Pinpoint the cell where the given text exists, returning its (X, Y) midpoint coordinate. 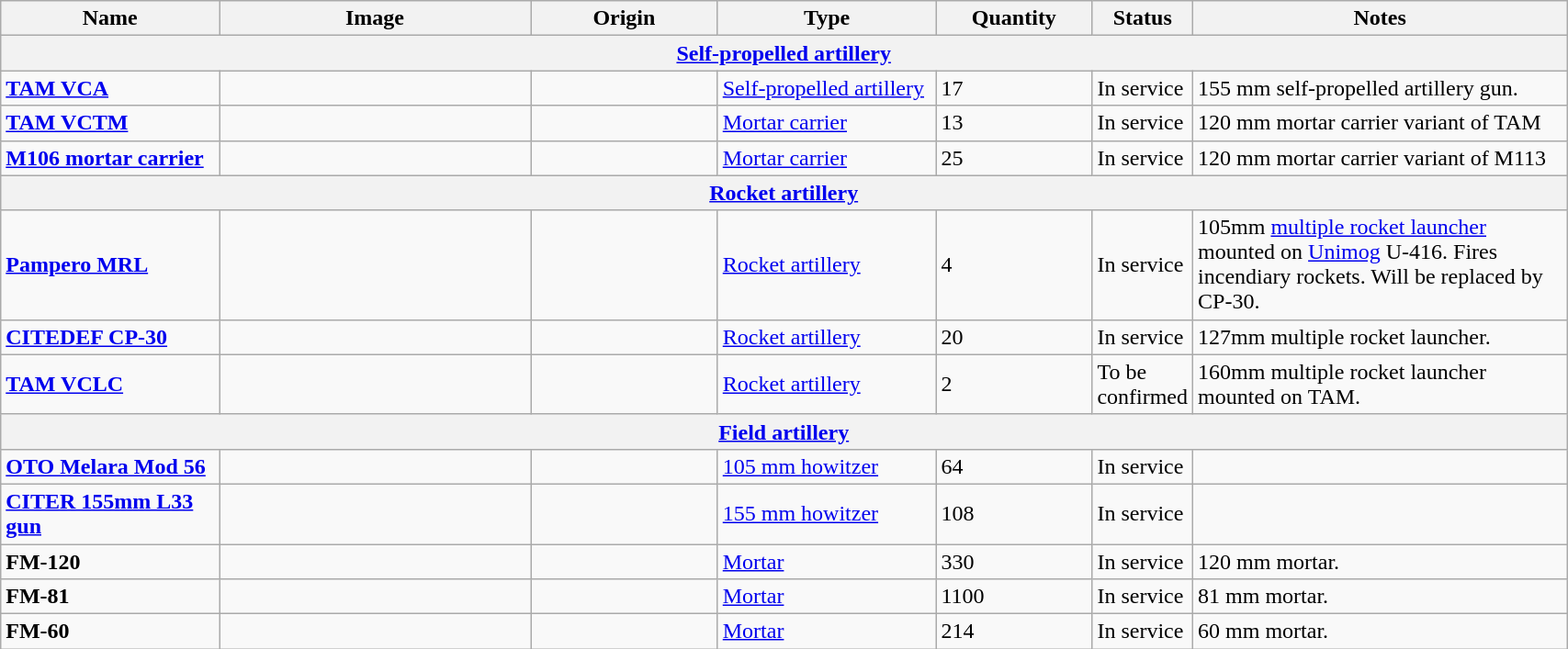
Name (110, 18)
TAM VCTM (110, 123)
M106 mortar carrier (110, 158)
25 (1014, 158)
155 mm howitzer (827, 514)
To be confirmed (1143, 384)
160mm multiple rocket launcher mounted on TAM. (1380, 384)
105 mm howitzer (827, 466)
81 mm mortar. (1380, 597)
Image (375, 18)
Notes (1380, 18)
FM-81 (110, 597)
20 (1014, 337)
60 mm mortar. (1380, 632)
TAM VCA (110, 88)
OTO Melara Mod 56 (110, 466)
CITEDEF CP-30 (110, 337)
120 mm mortar. (1380, 561)
64 (1014, 466)
Status (1143, 18)
214 (1014, 632)
155 mm self-propelled artillery gun. (1380, 88)
1100 (1014, 597)
Type (827, 18)
FM-60 (110, 632)
120 mm mortar carrier variant of TAM (1380, 123)
TAM VCLC (110, 384)
13 (1014, 123)
Pampero MRL (110, 264)
330 (1014, 561)
105mm multiple rocket launcher mounted on Unimog U-416. Fires incendiary rockets. Will be replaced by CP-30. (1380, 264)
2 (1014, 384)
108 (1014, 514)
17 (1014, 88)
Field artillery (784, 431)
CITER 155mm L33 gun (110, 514)
120 mm mortar carrier variant of M113 (1380, 158)
127mm multiple rocket launcher. (1380, 337)
Quantity (1014, 18)
Origin (625, 18)
FM-120 (110, 561)
4 (1014, 264)
